Scan for the cell matching the given text and deliver its (X, Y) coordinate at center. 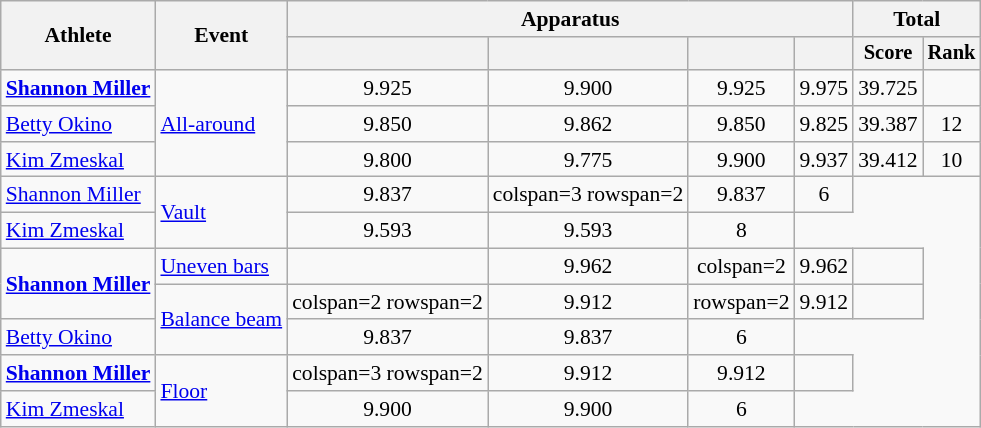
colspan=2 (741, 267)
Athlete (78, 36)
12 (952, 124)
9.975 (824, 88)
Event (221, 36)
rowspan=2 (741, 302)
9.800 (388, 160)
9.937 (824, 160)
Vault (221, 212)
All-around (221, 124)
9.775 (588, 160)
39.725 (888, 88)
8 (741, 231)
Uneven bars (221, 267)
Total (916, 19)
Floor (221, 390)
39.387 (888, 124)
10 (952, 160)
Apparatus (570, 19)
9.825 (824, 124)
39.412 (888, 160)
Score (888, 54)
Rank (952, 54)
Balance beam (221, 320)
colspan=2 rowspan=2 (388, 302)
9.862 (588, 124)
